Detect which cell encompasses the target text, then output its [X, Y] center coordinate. 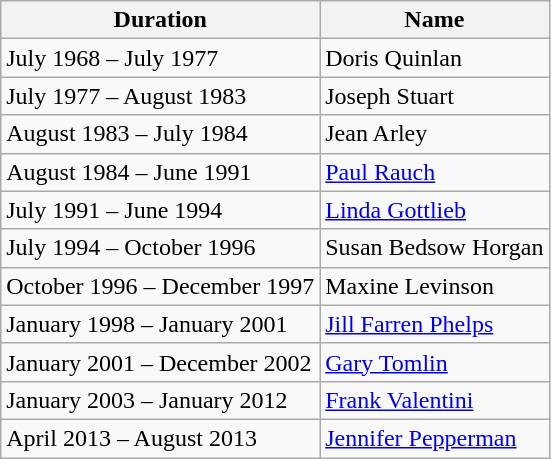
Jill Farren Phelps [434, 324]
July 1968 – July 1977 [160, 58]
July 1994 – October 1996 [160, 248]
Frank Valentini [434, 400]
October 1996 – December 1997 [160, 286]
January 1998 – January 2001 [160, 324]
January 2001 – December 2002 [160, 362]
Jean Arley [434, 134]
Joseph Stuart [434, 96]
Name [434, 20]
Jennifer Pepperman [434, 438]
Maxine Levinson [434, 286]
August 1983 – July 1984 [160, 134]
Gary Tomlin [434, 362]
Susan Bedsow Horgan [434, 248]
Doris Quinlan [434, 58]
July 1991 – June 1994 [160, 210]
April 2013 – August 2013 [160, 438]
Paul Rauch [434, 172]
Linda Gottlieb [434, 210]
August 1984 – June 1991 [160, 172]
Duration [160, 20]
January 2003 – January 2012 [160, 400]
July 1977 – August 1983 [160, 96]
